Find where the given text appears and provide that cell's center as [x, y] coordinate. 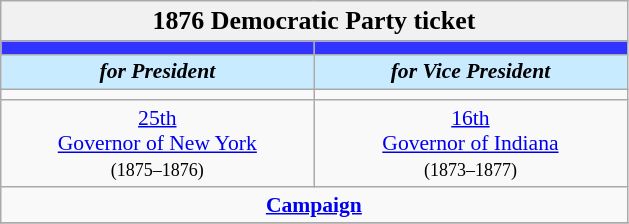
Campaign [314, 205]
25thGovernor of New York(1875–1876) [158, 144]
1876 Democratic Party ticket [314, 21]
16thGovernor of Indiana(1873–1877) [470, 144]
for Vice President [470, 72]
for President [158, 72]
